From the cell containing the given text, extract its center point as (x, y) coordinate. 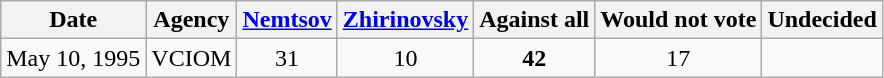
Zhirinovsky (405, 20)
Date (74, 20)
VCIOM (192, 58)
31 (287, 58)
Agency (192, 20)
Undecided (822, 20)
Against all (534, 20)
10 (405, 58)
Would not vote (678, 20)
May 10, 1995 (74, 58)
Nemtsov (287, 20)
42 (534, 58)
17 (678, 58)
